For the text-containing cell, return its midpoint in [x, y] coordinate format. 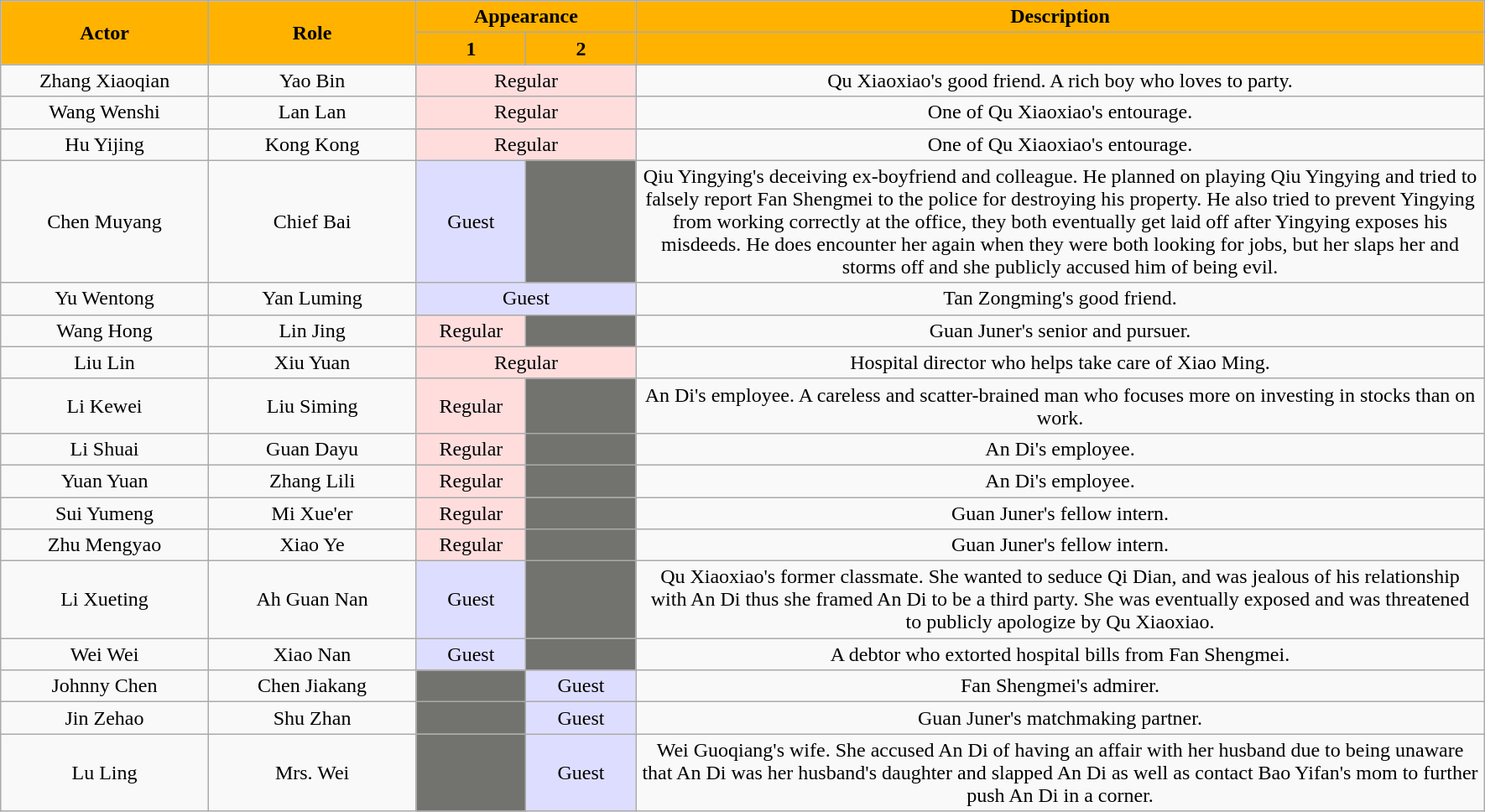
Qu Xiaoxiao's good friend. A rich boy who loves to party. [1060, 81]
Liu Lin [105, 362]
Tan Zongming's good friend. [1060, 299]
An Di's employee. A careless and scatter-brained man who focuses more on investing in stocks than on work. [1060, 406]
Lan Lan [312, 112]
Lu Ling [105, 773]
Chen Muyang [105, 221]
Wang Wenshi [105, 112]
Description [1060, 17]
Guan Juner's matchmaking partner. [1060, 718]
Role [312, 33]
Actor [105, 33]
A debtor who extorted hospital bills from Fan Shengmei. [1060, 654]
Xiao Nan [312, 654]
Guan Dayu [312, 449]
Zhu Mengyao [105, 545]
Shu Zhan [312, 718]
Zhang Xiaoqian [105, 81]
Xiu Yuan [312, 362]
2 [581, 49]
Kong Kong [312, 144]
Hu Yijing [105, 144]
Yu Wentong [105, 299]
Liu Siming [312, 406]
Wang Hong [105, 331]
Ah Guan Nan [312, 600]
Johnny Chen [105, 686]
Li Xueting [105, 600]
Lin Jing [312, 331]
Yuan Yuan [105, 481]
Li Shuai [105, 449]
Fan Shengmei's admirer. [1060, 686]
Yan Luming [312, 299]
Jin Zehao [105, 718]
Mi Xue'er [312, 513]
Chen Jiakang [312, 686]
Appearance [526, 17]
Guan Juner's senior and pursuer. [1060, 331]
Yao Bin [312, 81]
Sui Yumeng [105, 513]
Xiao Ye [312, 545]
Zhang Lili [312, 481]
Li Kewei [105, 406]
Chief Bai [312, 221]
Wei Wei [105, 654]
1 [472, 49]
Mrs. Wei [312, 773]
Hospital director who helps take care of Xiao Ming. [1060, 362]
